Output the [x, y] coordinate of the center of the cell containing the given text.  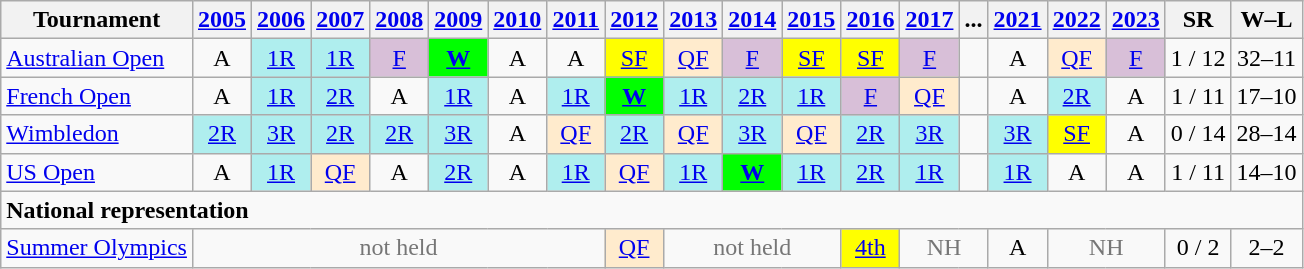
2010 [518, 20]
2011 [576, 20]
0 / 2 [1198, 248]
17–10 [1266, 96]
2017 [930, 20]
Australian Open [97, 58]
... [974, 20]
32–11 [1266, 58]
2–2 [1266, 248]
Summer Olympics [97, 248]
2006 [282, 20]
1 / 12 [1198, 58]
14–10 [1266, 172]
SR [1198, 20]
2022 [1076, 20]
Wimbledon [97, 134]
2021 [1018, 20]
2008 [400, 20]
French Open [97, 96]
2009 [458, 20]
W–L [1266, 20]
2023 [1136, 20]
Tournament [97, 20]
2015 [812, 20]
2005 [222, 20]
28–14 [1266, 134]
2012 [634, 20]
4th [870, 248]
2014 [752, 20]
2016 [870, 20]
National representation [652, 210]
0 / 14 [1198, 134]
US Open [97, 172]
2013 [694, 20]
2007 [340, 20]
